Determine the (x, y) coordinate at the center of the cell enclosing the given text.  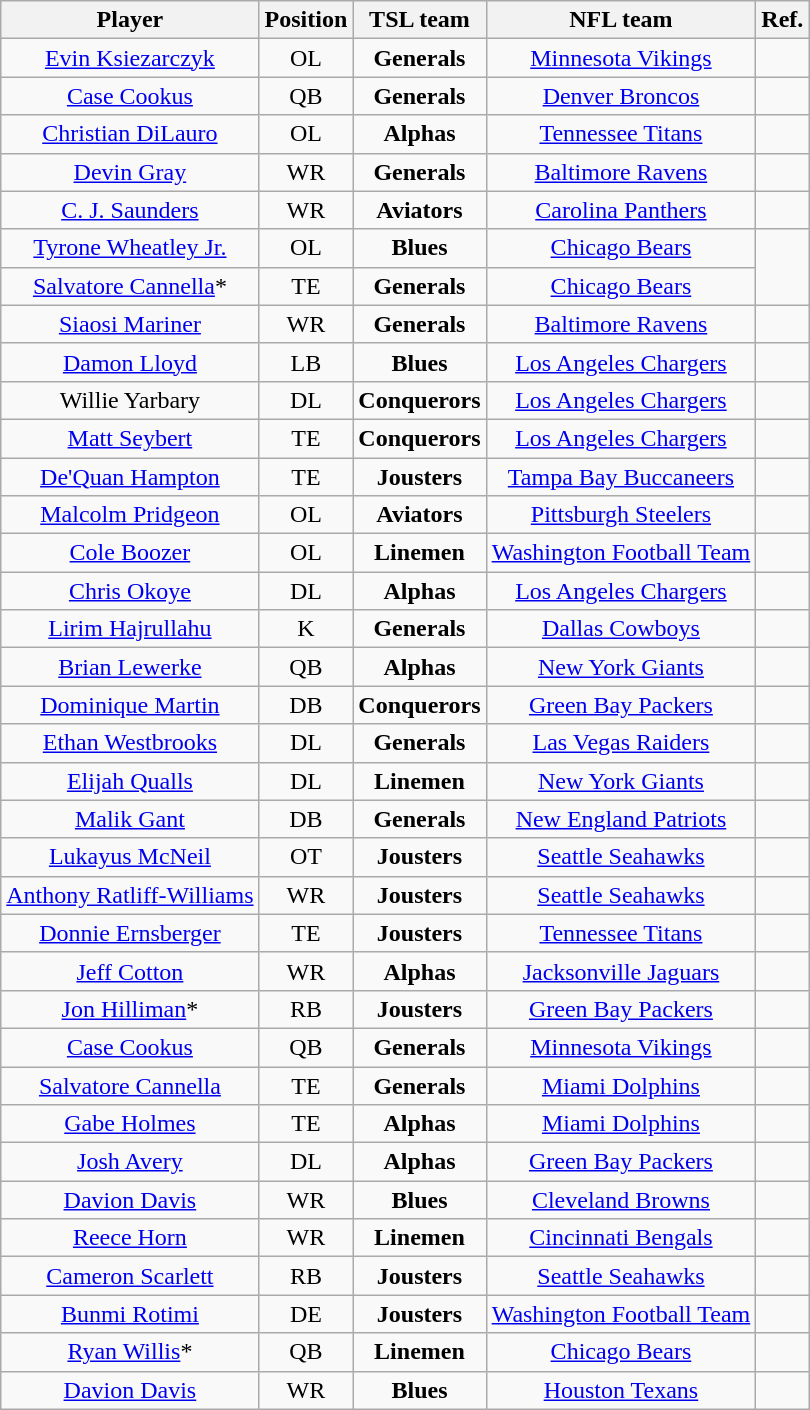
OT (306, 857)
Player (130, 20)
Houston Texans (621, 1390)
Position (306, 20)
Josh Avery (130, 1162)
NFL team (621, 20)
Lirim Hajrullahu (130, 629)
Malik Gant (130, 819)
Carolina Panthers (621, 210)
New England Patriots (621, 819)
Bunmi Rotimi (130, 1314)
Ethan Westbrooks (130, 743)
Tyrone Wheatley Jr. (130, 248)
Gabe Holmes (130, 1124)
Jacksonville Jaguars (621, 971)
Ryan Willis* (130, 1352)
Donnie Ernsberger (130, 933)
DE (306, 1314)
De'Quan Hampton (130, 477)
K (306, 629)
Dallas Cowboys (621, 629)
Denver Broncos (621, 96)
Salvatore Cannella* (130, 286)
Las Vegas Raiders (621, 743)
Pittsburgh Steelers (621, 515)
Cameron Scarlett (130, 1276)
Dominique Martin (130, 705)
Jeff Cotton (130, 971)
Christian DiLauro (130, 134)
Willie Yarbary (130, 400)
Salvatore Cannella (130, 1085)
Reece Horn (130, 1238)
Matt Seybert (130, 438)
Brian Lewerke (130, 667)
Siaosi Mariner (130, 324)
Damon Lloyd (130, 362)
Malcolm Pridgeon (130, 515)
Jon Hilliman* (130, 1009)
C. J. Saunders (130, 210)
Anthony Ratliff-Williams (130, 895)
Chris Okoye (130, 591)
Lukayus McNeil (130, 857)
Tampa Bay Buccaneers (621, 477)
TSL team (420, 20)
Cole Boozer (130, 553)
Cleveland Browns (621, 1200)
Devin Gray (130, 172)
Evin Ksiezarczyk (130, 58)
Ref. (782, 20)
Elijah Qualls (130, 781)
Cincinnati Bengals (621, 1238)
LB (306, 362)
